Search for the cell housing the specified text and yield its (X, Y) center coordinate. 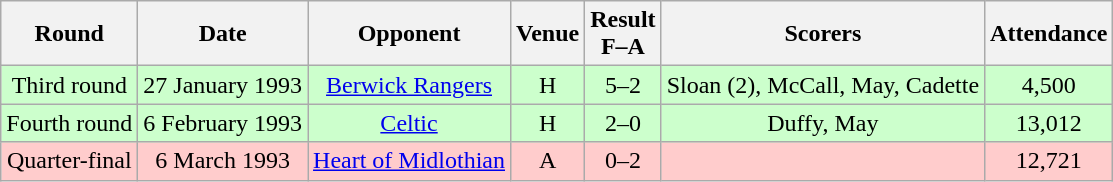
Date (223, 34)
2–0 (623, 123)
0–2 (623, 161)
6 March 1993 (223, 161)
Third round (70, 85)
5–2 (623, 85)
A (548, 161)
Opponent (410, 34)
Duffy, May (822, 123)
ResultF–A (623, 34)
4,500 (1049, 85)
Fourth round (70, 123)
12,721 (1049, 161)
Heart of Midlothian (410, 161)
6 February 1993 (223, 123)
Quarter-final (70, 161)
13,012 (1049, 123)
27 January 1993 (223, 85)
Scorers (822, 34)
Sloan (2), McCall, May, Cadette (822, 85)
Venue (548, 34)
Round (70, 34)
Attendance (1049, 34)
Celtic (410, 123)
Berwick Rangers (410, 85)
